From the cell containing the given text, extract its center point as (X, Y) coordinate. 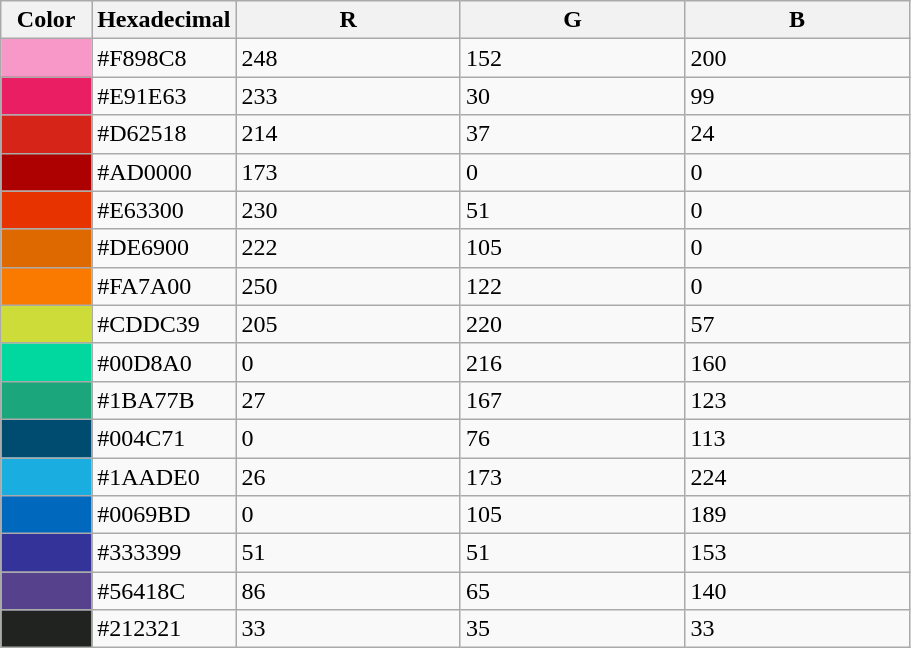
152 (572, 58)
30 (572, 96)
205 (348, 324)
113 (797, 438)
#56418C (164, 591)
200 (797, 58)
224 (797, 477)
65 (572, 591)
#004C71 (164, 438)
35 (572, 629)
189 (797, 515)
#F898C8 (164, 58)
99 (797, 96)
233 (348, 96)
#1BA77B (164, 400)
222 (348, 248)
153 (797, 553)
#0069BD (164, 515)
24 (797, 134)
#E91E63 (164, 96)
123 (797, 400)
G (572, 20)
#CDDC39 (164, 324)
#FA7A00 (164, 286)
26 (348, 477)
B (797, 20)
250 (348, 286)
#1AADE0 (164, 477)
#212321 (164, 629)
167 (572, 400)
86 (348, 591)
214 (348, 134)
76 (572, 438)
220 (572, 324)
37 (572, 134)
#333399 (164, 553)
140 (797, 591)
57 (797, 324)
#D62518 (164, 134)
#E63300 (164, 210)
27 (348, 400)
Hexadecimal (164, 20)
230 (348, 210)
#AD0000 (164, 172)
#00D8A0 (164, 362)
R (348, 20)
Color (46, 20)
216 (572, 362)
#DE6900 (164, 248)
248 (348, 58)
122 (572, 286)
160 (797, 362)
